Provide the (X, Y) coordinate of the cell's center where the given text is located.  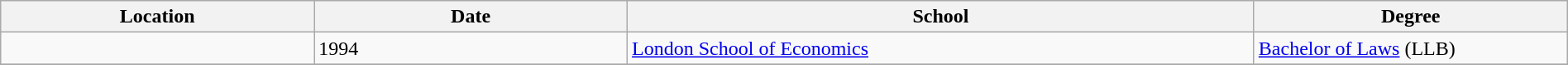
Location (157, 17)
Bachelor of Laws (LLB) (1411, 48)
Degree (1411, 17)
1994 (471, 48)
School (941, 17)
London School of Economics (941, 48)
Date (471, 17)
